Return the (x, y) coordinate for the center point of the cell that contains the specified text.  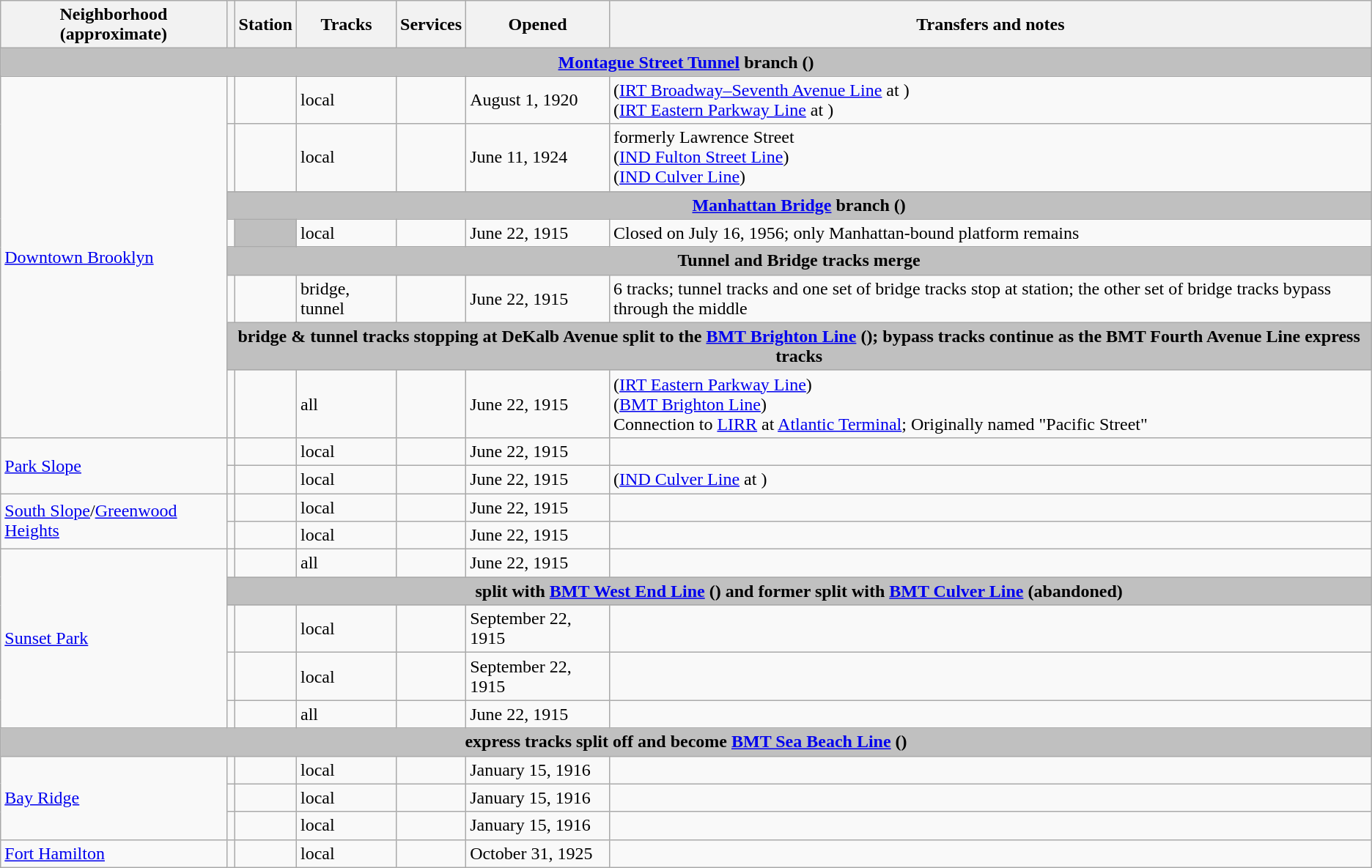
Transfers and notes (991, 25)
Tunnel and Bridge tracks merge (799, 261)
Closed on July 16, 1956; only Manhattan-bound platform remains (991, 233)
Sunset Park (114, 639)
6 tracks; tunnel tracks and one set of bridge tracks stop at station; the other set of bridge tracks bypass through the middle (991, 299)
Fort Hamilton (114, 853)
split with BMT West End Line () and former split with BMT Culver Line (abandoned) (799, 591)
South Slope/Greenwood Heights (114, 522)
June 11, 1924 (538, 157)
Manhattan Bridge branch () (799, 205)
Downtown Brooklyn (114, 257)
Opened (538, 25)
Services (431, 25)
express tracks split off and become BMT Sea Beach Line () (686, 742)
August 1, 1920 (538, 100)
formerly Lawrence Street (IND Fulton Street Line) (IND Culver Line) (991, 157)
Station (265, 25)
Neighborhood(approximate) (114, 25)
Park Slope (114, 465)
bridge, tunnel (347, 299)
Bay Ridge (114, 798)
October 31, 1925 (538, 853)
(IND Culver Line at ) (991, 479)
Tracks (347, 25)
Montague Street Tunnel branch () (686, 62)
(IRT Eastern Parkway Line) (BMT Brighton Line)Connection to LIRR at Atlantic Terminal; Originally named "Pacific Street" (991, 404)
(IRT Broadway–Seventh Avenue Line at ) (IRT Eastern Parkway Line at ) (991, 100)
